Provide the (X, Y) coordinate of the cell's center where the given text is located.  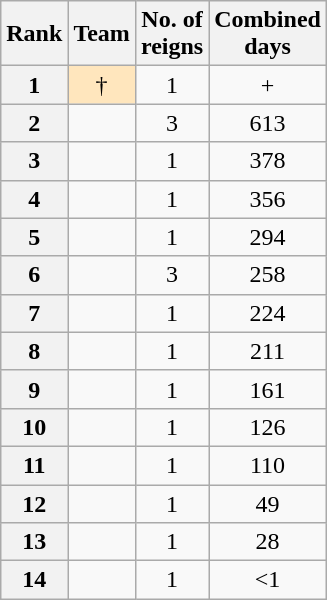
211 (268, 351)
4 (34, 199)
Combineddays (268, 34)
28 (268, 542)
14 (34, 580)
13 (34, 542)
224 (268, 313)
10 (34, 427)
49 (268, 503)
161 (268, 389)
613 (268, 123)
378 (268, 161)
258 (268, 275)
356 (268, 199)
7 (34, 313)
No. ofreigns (172, 34)
6 (34, 275)
Rank (34, 34)
5 (34, 237)
110 (268, 465)
† (102, 85)
8 (34, 351)
12 (34, 503)
Team (102, 34)
2 (34, 123)
294 (268, 237)
+ (268, 85)
9 (34, 389)
<1 (268, 580)
11 (34, 465)
126 (268, 427)
